Search for the cell housing the specified text and yield its (X, Y) center coordinate. 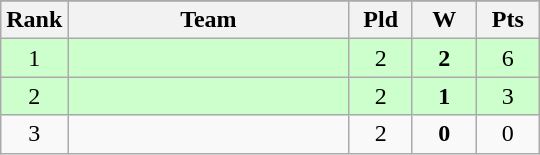
6 (508, 58)
Rank (34, 20)
Pts (508, 20)
W (444, 20)
Pld (381, 20)
Team (208, 20)
